Extract the [x, y] coordinate from the center of the cell holding the provided text.  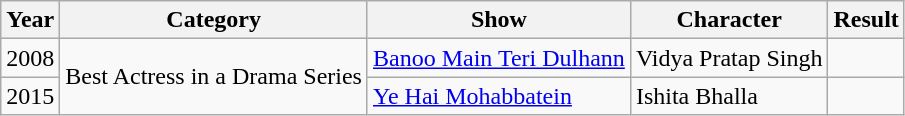
Year [30, 20]
Show [498, 20]
Result [866, 20]
Category [214, 20]
Best Actress in a Drama Series [214, 77]
Character [729, 20]
Ishita Bhalla [729, 96]
Vidya Pratap Singh [729, 58]
Banoo Main Teri Dulhann [498, 58]
2008 [30, 58]
2015 [30, 96]
Ye Hai Mohabbatein [498, 96]
